Scan for the cell matching the given text and deliver its [X, Y] coordinate at center. 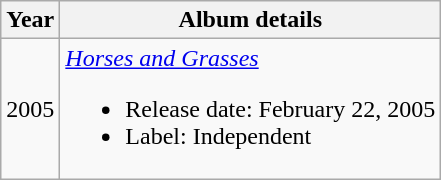
Year [30, 20]
Album details [250, 20]
Horses and GrassesRelease date: February 22, 2005Label: Independent [250, 109]
2005 [30, 109]
